Detect which cell encompasses the target text, then output its [X, Y] center coordinate. 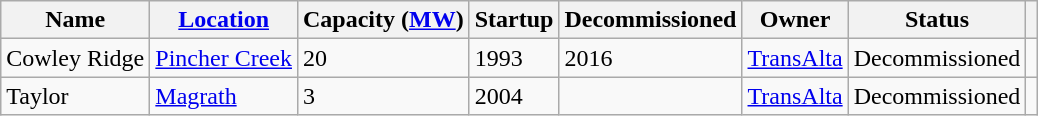
Magrath [224, 96]
2016 [650, 58]
Taylor [76, 96]
Pincher Creek [224, 58]
Startup [514, 20]
Capacity (MW) [383, 20]
20 [383, 58]
3 [383, 96]
Name [76, 20]
Owner [795, 20]
Cowley Ridge [76, 58]
2004 [514, 96]
Location [224, 20]
Status [937, 20]
1993 [514, 58]
